Provide the [x, y] coordinate of the cell's center where the given text is located.  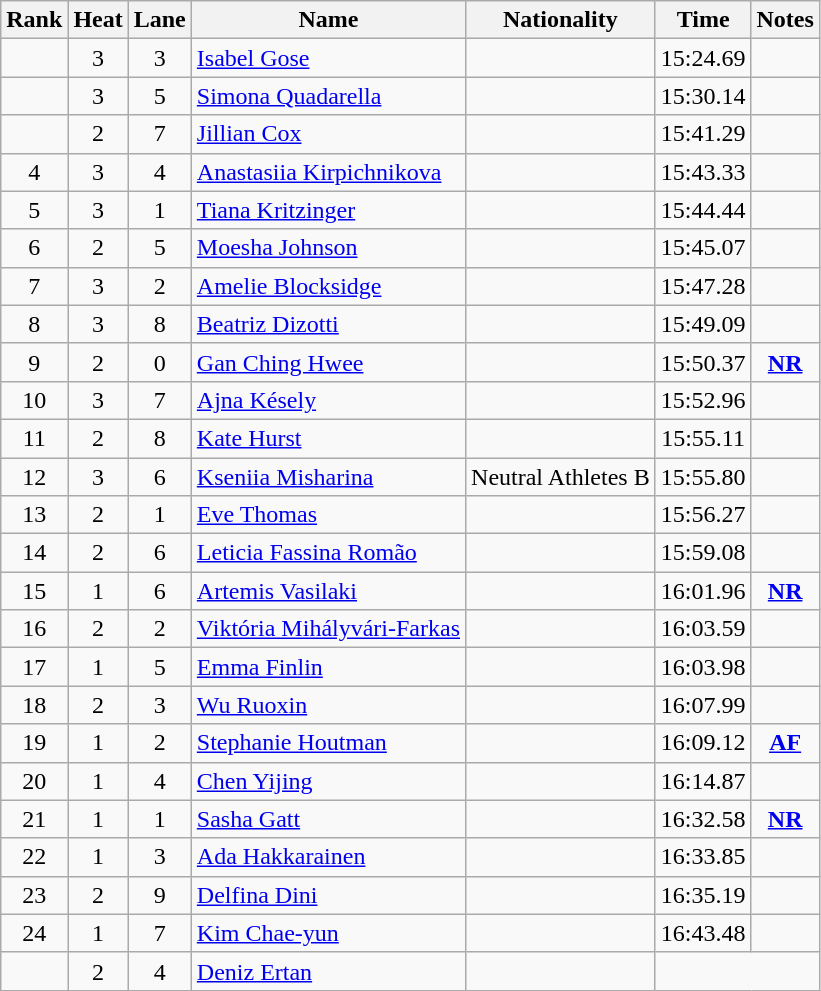
16 [34, 629]
16:03.98 [703, 667]
15:50.37 [703, 362]
16:14.87 [703, 781]
Stephanie Houtman [328, 743]
19 [34, 743]
16:03.59 [703, 629]
Lane [160, 20]
Ajna Késely [328, 400]
17 [34, 667]
Beatriz Dizotti [328, 324]
Kate Hurst [328, 438]
Jillian Cox [328, 134]
Sasha Gatt [328, 819]
15:24.69 [703, 58]
Wu Ruoxin [328, 705]
15:49.09 [703, 324]
14 [34, 553]
15:45.07 [703, 248]
16:01.96 [703, 591]
Gan Ching Hwee [328, 362]
Tiana Kritzinger [328, 210]
0 [160, 362]
15:56.27 [703, 515]
24 [34, 933]
10 [34, 400]
15:59.08 [703, 553]
20 [34, 781]
15:52.96 [703, 400]
15 [34, 591]
16:35.19 [703, 895]
16:33.85 [703, 857]
Kseniia Misharina [328, 477]
Emma Finlin [328, 667]
Anastasiia Kirpichnikova [328, 172]
15:30.14 [703, 96]
Name [328, 20]
Eve Thomas [328, 515]
Amelie Blocksidge [328, 286]
Leticia Fassina Romão [328, 553]
Simona Quadarella [328, 96]
Notes [785, 20]
Moesha Johnson [328, 248]
Delfina Dini [328, 895]
12 [34, 477]
16:43.48 [703, 933]
Ada Hakkarainen [328, 857]
Artemis Vasilaki [328, 591]
Kim Chae-yun [328, 933]
Deniz Ertan [328, 971]
Viktória Mihályvári-Farkas [328, 629]
15:44.44 [703, 210]
15:55.80 [703, 477]
Neutral Athletes B [561, 477]
Heat [98, 20]
11 [34, 438]
15:43.33 [703, 172]
AF [785, 743]
18 [34, 705]
21 [34, 819]
23 [34, 895]
13 [34, 515]
Chen Yijing [328, 781]
16:07.99 [703, 705]
Rank [34, 20]
16:32.58 [703, 819]
22 [34, 857]
15:47.28 [703, 286]
Isabel Gose [328, 58]
16:09.12 [703, 743]
15:41.29 [703, 134]
Nationality [561, 20]
15:55.11 [703, 438]
Time [703, 20]
